Find where the given text appears and provide that cell's center as (x, y) coordinate. 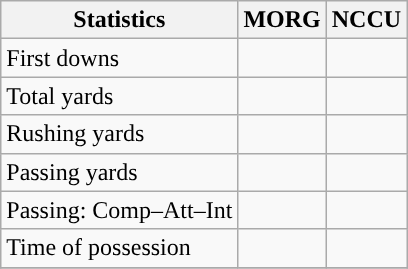
NCCU (366, 20)
Rushing yards (120, 134)
Time of possession (120, 248)
First downs (120, 58)
MORG (282, 20)
Passing yards (120, 172)
Total yards (120, 96)
Passing: Comp–Att–Int (120, 210)
Statistics (120, 20)
